Find where the given text appears and provide that cell's center as [X, Y] coordinate. 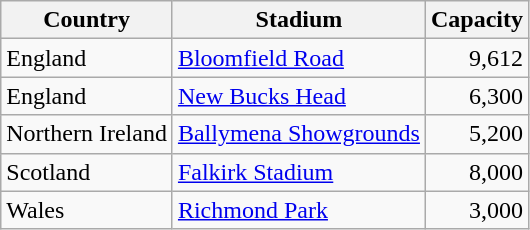
Richmond Park [298, 210]
3,000 [476, 210]
Bloomfield Road [298, 58]
5,200 [476, 134]
Capacity [476, 20]
Scotland [87, 172]
8,000 [476, 172]
Wales [87, 210]
New Bucks Head [298, 96]
Ballymena Showgrounds [298, 134]
9,612 [476, 58]
6,300 [476, 96]
Northern Ireland [87, 134]
Falkirk Stadium [298, 172]
Stadium [298, 20]
Country [87, 20]
